Identify which cell holds the provided text, then report its (X, Y) central coordinate. 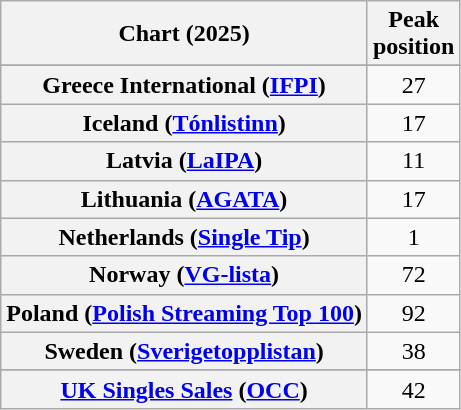
Poland (Polish Streaming Top 100) (184, 313)
92 (413, 313)
11 (413, 161)
Greece International (IFPI) (184, 85)
Iceland (Tónlistinn) (184, 123)
38 (413, 351)
42 (413, 389)
Chart (2025) (184, 34)
UK Singles Sales (OCC) (184, 389)
Lithuania (AGATA) (184, 199)
Latvia (LaIPA) (184, 161)
Peakposition (413, 34)
72 (413, 275)
Norway (VG-lista) (184, 275)
1 (413, 237)
Netherlands (Single Tip) (184, 237)
Sweden (Sverigetopplistan) (184, 351)
27 (413, 85)
